Detect which cell encompasses the target text, then output its (x, y) center coordinate. 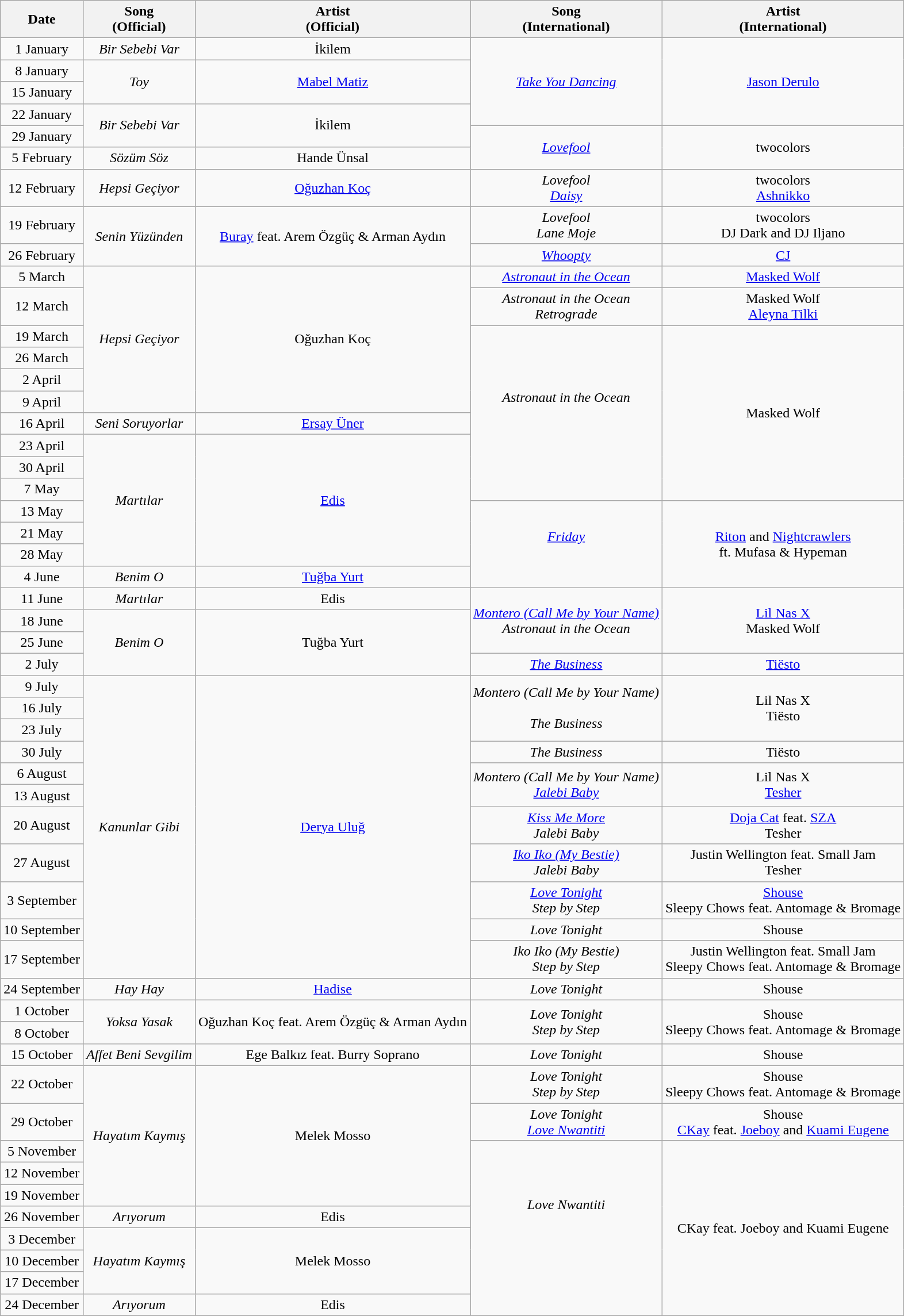
Lil Nas XTesher (783, 785)
CKay feat. Joeboy and Kuami Eugene (783, 1228)
22 January (42, 114)
28 May (42, 555)
15 January (42, 93)
Montero (Call Me by Your Name) Astronaut in the Ocean (566, 620)
26 November (42, 1217)
Oğuzhan Koç feat. Arem Özgüç & Arman Aydın (332, 1022)
Lil Nas XMasked Wolf (783, 620)
30 July (42, 752)
Kiss Me More Jalebi Baby (566, 826)
20 August (42, 826)
3 December (42, 1239)
10 December (42, 1261)
13 August (42, 796)
Affet Beni Sevgilim (139, 1054)
12 February (42, 187)
Iko Iko (My Bestie) Jalebi Baby (566, 862)
25 June (42, 642)
15 October (42, 1054)
Justin Wellington feat. Small JamTesher (783, 862)
8 October (42, 1033)
24 December (42, 1305)
CJ (783, 255)
22 October (42, 1084)
9 April (42, 402)
10 September (42, 930)
1 January (42, 49)
Lovefool (566, 147)
21 May (42, 533)
Doja Cat feat. SZATesher (783, 826)
Lil Nas XTiësto (783, 708)
Lovefool Lane Moje (566, 225)
Kanunlar Gibi (139, 827)
Justin Wellington feat. Small JamSleepy Chows feat. Antomage & Bromage (783, 959)
Iko Iko (My Bestie) Step by Step (566, 959)
Song(Official) (139, 20)
Ersay Üner (332, 424)
16 April (42, 424)
Love Nwantiti (566, 1228)
Take You Dancing (566, 82)
Hay Hay (139, 989)
5 February (42, 158)
23 April (42, 446)
2 April (42, 380)
16 July (42, 708)
Artist (International) (783, 20)
Toy (139, 82)
Artist(Official) (332, 20)
Masked WolfAleyna Tilki (783, 306)
3 September (42, 900)
Senin Yüzünden (139, 236)
24 September (42, 989)
17 December (42, 1283)
26 March (42, 358)
9 July (42, 686)
ShouseCKay feat. Joeboy and Kuami Eugene (783, 1121)
Montero (Call Me by Your Name) Jalebi Baby (566, 785)
5 November (42, 1152)
Montero (Call Me by Your Name) The Business (566, 708)
23 July (42, 730)
5 March (42, 277)
29 January (42, 136)
Sözüm Söz (139, 158)
29 October (42, 1121)
27 August (42, 862)
Riton and Nightcrawlersft. Mufasa & Hypeman (783, 544)
twocolors (783, 147)
19 February (42, 225)
twocolorsDJ Dark and DJ Iljano (783, 225)
Whoopty (566, 255)
8 January (42, 71)
Jason Derulo (783, 82)
Lovefool Daisy (566, 187)
Seni Soruyorlar (139, 424)
26 February (42, 255)
2 July (42, 664)
12 November (42, 1173)
7 May (42, 489)
twocolorsAshnikko (783, 187)
Hande Ünsal (332, 158)
Buray feat. Arem Özgüç & Arman Aydın (332, 236)
6 August (42, 774)
Love Tonight Love Nwantiti (566, 1121)
Astronaut in the Ocean Retrograde (566, 306)
12 March (42, 306)
4 June (42, 577)
18 June (42, 620)
Song(International) (566, 20)
Ege Balkız feat. Burry Soprano (332, 1054)
Derya Uluğ (332, 827)
Date (42, 20)
1 October (42, 1011)
Friday (566, 544)
17 September (42, 959)
Hadise (332, 989)
19 March (42, 336)
13 May (42, 511)
11 June (42, 598)
Yoksa Yasak (139, 1022)
Mabel Matiz (332, 82)
30 April (42, 467)
19 November (42, 1195)
